Pinpoint the cell where the given text exists, returning its [X, Y] midpoint coordinate. 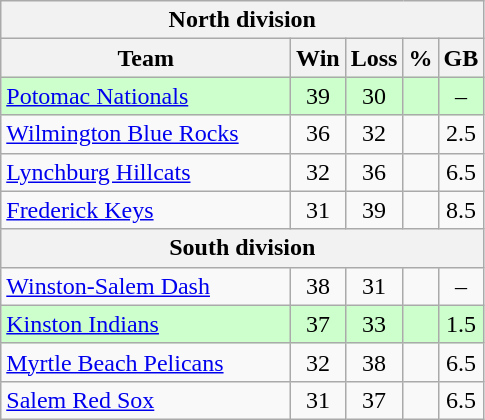
Wilmington Blue Rocks [146, 134]
30 [374, 96]
Loss [374, 58]
Salem Red Sox [146, 400]
Myrtle Beach Pelicans [146, 362]
Kinston Indians [146, 324]
1.5 [461, 324]
2.5 [461, 134]
Frederick Keys [146, 210]
Lynchburg Hillcats [146, 172]
Potomac Nationals [146, 96]
Team [146, 58]
8.5 [461, 210]
GB [461, 58]
North division [242, 20]
South division [242, 248]
Win [318, 58]
Winston-Salem Dash [146, 286]
33 [374, 324]
% [420, 58]
